Locate the cell with the specified text and output its [X, Y] center coordinate. 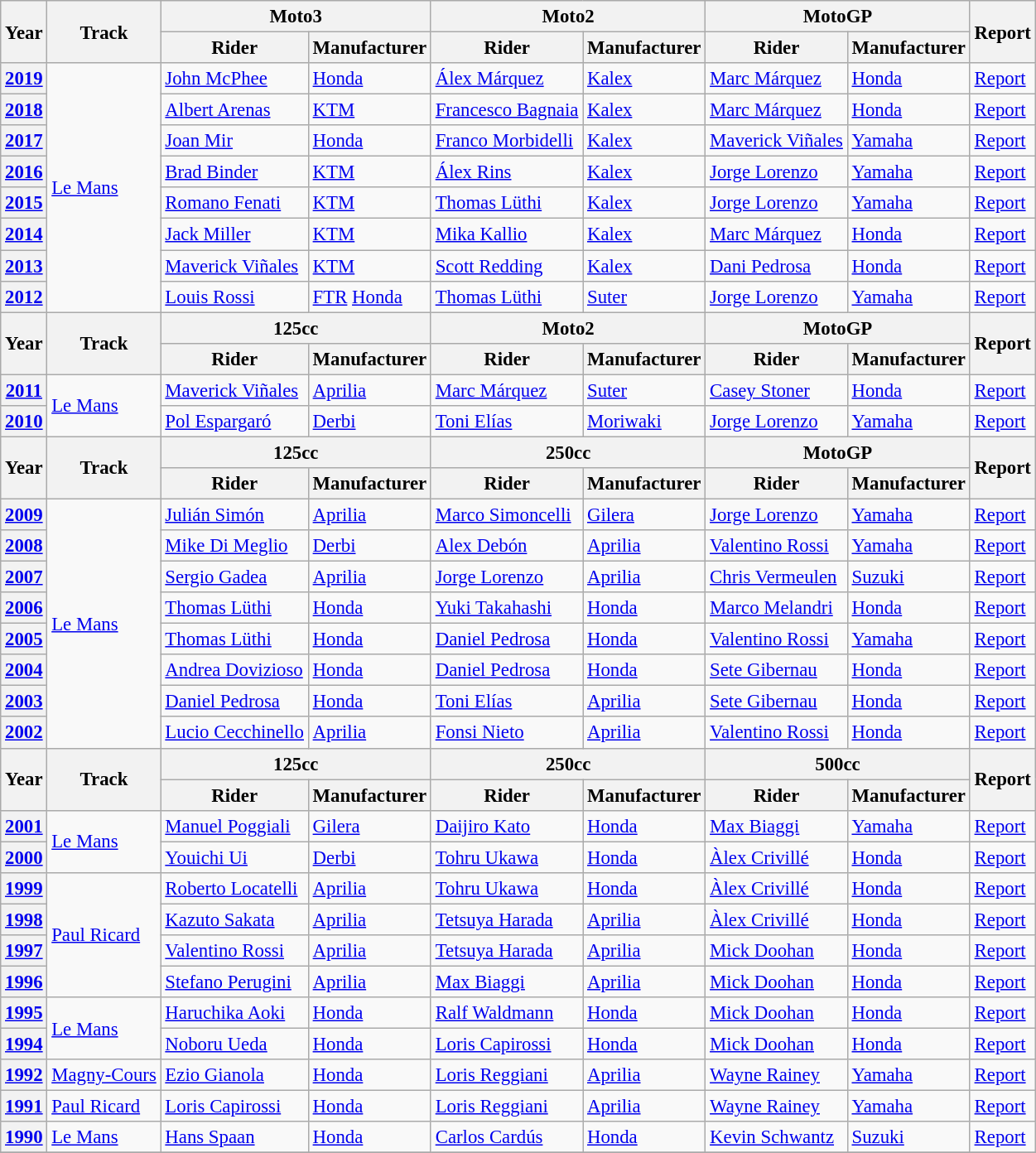
2007 [24, 577]
Scott Redding [507, 266]
2003 [24, 702]
Marco Simoncelli [507, 514]
1991 [24, 1107]
2016 [24, 172]
2018 [24, 110]
Manuel Poggiali [234, 826]
Magny-Cours [104, 1075]
Moriwaki [644, 422]
Ezio Gianola [234, 1075]
1995 [24, 1013]
Joan Mir [234, 141]
1998 [24, 919]
Marco Melandri [777, 608]
Noboru Ueda [234, 1044]
Kevin Schwantz [777, 1137]
1990 [24, 1137]
Chris Vermeulen [777, 577]
2009 [24, 514]
Lucio Cecchinello [234, 733]
Louis Rossi [234, 297]
2006 [24, 608]
Alex Debón [507, 546]
Dani Pedrosa [777, 266]
Julián Simón [234, 514]
Sergio Gadea [234, 577]
1996 [24, 982]
2012 [24, 297]
2014 [24, 234]
Mike Di Meglio [234, 546]
2001 [24, 826]
2004 [24, 670]
Albert Arenas [234, 110]
2005 [24, 639]
FTR Honda [369, 297]
2015 [24, 203]
2011 [24, 390]
Álex Márquez [507, 79]
2010 [24, 422]
500cc [838, 764]
2002 [24, 733]
Romano Fenati [234, 203]
Carlos Cardús [507, 1137]
1994 [24, 1044]
2008 [24, 546]
Casey Stoner [777, 390]
Youichi Ui [234, 857]
Andrea Dovizioso [234, 670]
Brad Binder [234, 172]
Kazuto Sakata [234, 919]
2017 [24, 141]
Mika Kallio [507, 234]
Fonsi Nieto [507, 733]
John McPhee [234, 79]
1992 [24, 1075]
Franco Morbidelli [507, 141]
2013 [24, 266]
Roberto Locatelli [234, 889]
Moto3 [296, 17]
Hans Spaan [234, 1137]
Daijiro Kato [507, 826]
Yuki Takahashi [507, 608]
Pol Espargaró [234, 422]
Francesco Bagnaia [507, 110]
Jack Miller [234, 234]
2000 [24, 857]
1999 [24, 889]
Álex Rins [507, 172]
Haruchika Aoki [234, 1013]
1997 [24, 951]
Stefano Perugini [234, 982]
Ralf Waldmann [507, 1013]
2019 [24, 79]
